Determine the [X, Y] coordinate at the center of the cell enclosing the given text.  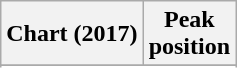
Chart (2017) [72, 34]
Peakposition [189, 34]
